Return the (X, Y) coordinate for the center point of the cell that contains the specified text.  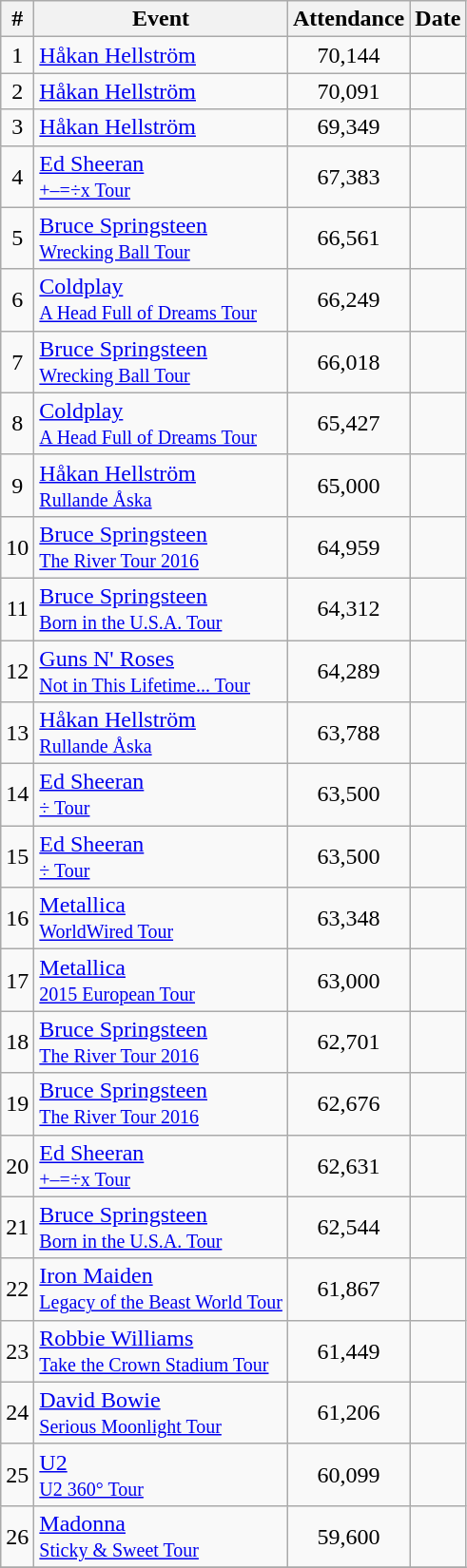
11 (17, 608)
13 (17, 734)
21 (17, 1228)
61,449 (348, 1351)
62,701 (348, 1042)
25 (17, 1475)
22 (17, 1289)
24 (17, 1412)
59,600 (348, 1536)
62,631 (348, 1165)
66,249 (348, 300)
Metallica2015 European Tour (162, 981)
Guns N' RosesNot in This Lifetime... Tour (162, 671)
63,000 (348, 981)
14 (17, 794)
1 (17, 55)
17 (17, 981)
MadonnaSticky & Sweet Tour (162, 1536)
9 (17, 485)
U2U2 360° Tour (162, 1475)
4 (17, 177)
2 (17, 91)
62,676 (348, 1104)
67,383 (348, 177)
69,349 (348, 127)
16 (17, 918)
60,099 (348, 1475)
18 (17, 1042)
66,018 (348, 361)
Attendance (348, 19)
61,206 (348, 1412)
8 (17, 424)
65,000 (348, 485)
63,348 (348, 918)
62,544 (348, 1228)
63,788 (348, 734)
10 (17, 547)
20 (17, 1165)
7 (17, 361)
David BowieSerious Moonlight Tour (162, 1412)
Date (438, 19)
Event (162, 19)
5 (17, 238)
3 (17, 127)
19 (17, 1104)
23 (17, 1351)
70,091 (348, 91)
61,867 (348, 1289)
70,144 (348, 55)
64,312 (348, 608)
65,427 (348, 424)
12 (17, 671)
Robbie WilliamsTake the Crown Stadium Tour (162, 1351)
64,289 (348, 671)
15 (17, 857)
6 (17, 300)
# (17, 19)
66,561 (348, 238)
64,959 (348, 547)
Iron MaidenLegacy of the Beast World Tour (162, 1289)
MetallicaWorldWired Tour (162, 918)
26 (17, 1536)
